Return [x, y] of the center of cell containing provided text 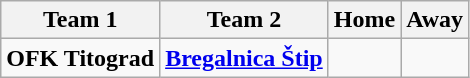
Home [364, 20]
Away [435, 20]
Bregalnica Štip [244, 58]
Team 2 [244, 20]
Team 1 [80, 20]
OFK Titograd [80, 58]
